Provide the (x, y) coordinate of the cell's center where the given text is located.  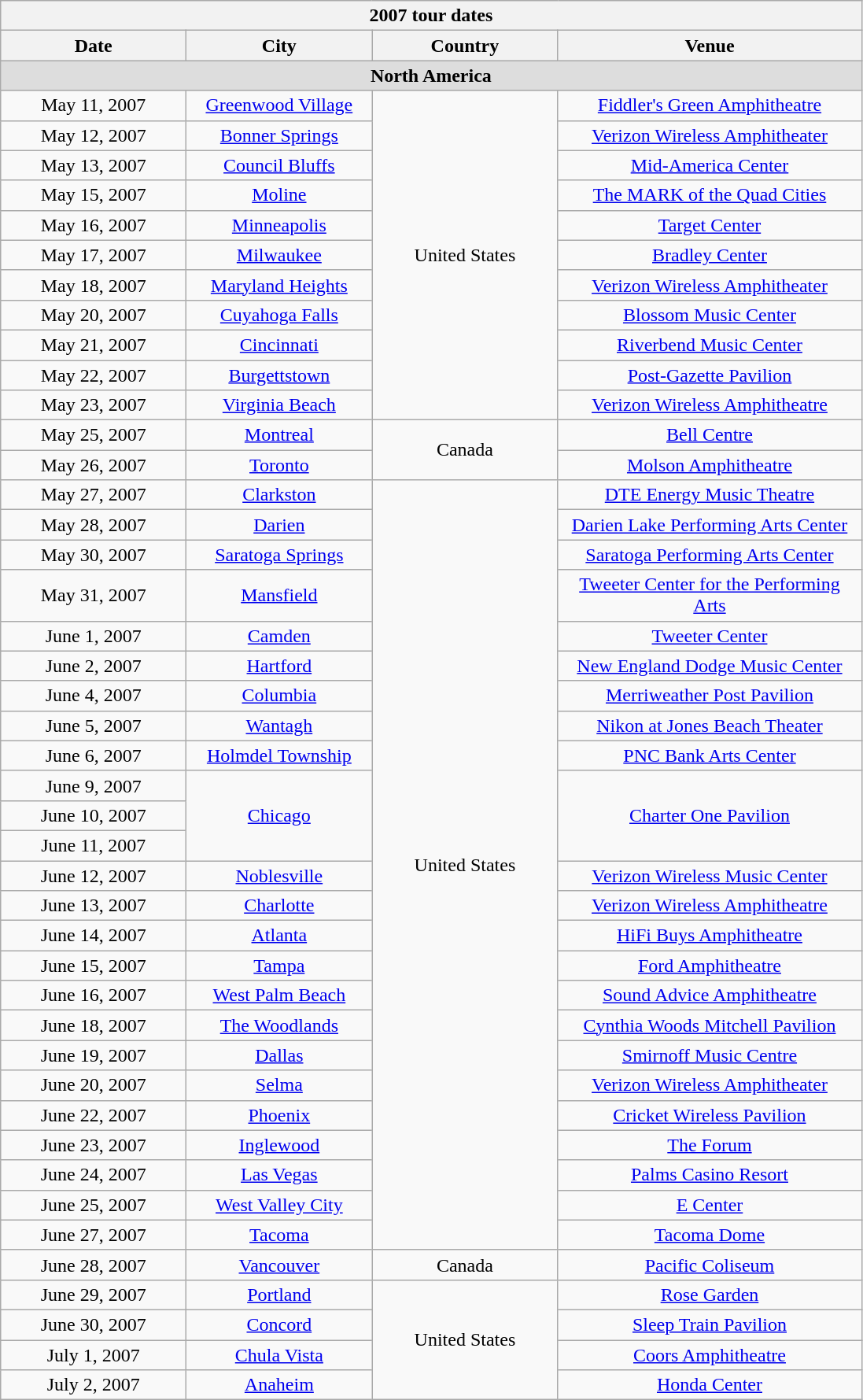
Country (465, 46)
Merriweather Post Pavilion (710, 696)
Cuyahoga Falls (279, 315)
Virginia Beach (279, 405)
Portland (279, 1295)
Clarkston (279, 495)
2007 tour dates (431, 16)
June 18, 2007 (94, 1025)
Holmdel Township (279, 755)
June 14, 2007 (94, 936)
Molson Amphitheatre (710, 465)
May 17, 2007 (94, 255)
Tacoma (279, 1235)
Pacific Coliseum (710, 1265)
Mid-America Center (710, 165)
Verizon Wireless Music Center (710, 876)
Sound Advice Amphitheatre (710, 996)
June 4, 2007 (94, 696)
Selma (279, 1085)
Date (94, 46)
June 30, 2007 (94, 1324)
June 25, 2007 (94, 1205)
Vancouver (279, 1265)
June 19, 2007 (94, 1055)
May 30, 2007 (94, 555)
Chula Vista (279, 1354)
Concord (279, 1324)
June 15, 2007 (94, 966)
DTE Energy Music Theatre (710, 495)
Honda Center (710, 1385)
Montreal (279, 435)
The Woodlands (279, 1025)
Moline (279, 195)
Charter One Pavilion (710, 815)
E Center (710, 1205)
Bradley Center (710, 255)
May 26, 2007 (94, 465)
May 21, 2007 (94, 345)
Chicago (279, 815)
June 28, 2007 (94, 1265)
Inglewood (279, 1145)
Nikon at Jones Beach Theater (710, 726)
Milwaukee (279, 255)
Atlanta (279, 936)
Tweeter Center for the Performing Arts (710, 595)
Wantagh (279, 726)
June 20, 2007 (94, 1085)
Post-Gazette Pavilion (710, 375)
Venue (710, 46)
May 16, 2007 (94, 225)
May 11, 2007 (94, 105)
May 25, 2007 (94, 435)
North America (431, 76)
Saratoga Springs (279, 555)
May 15, 2007 (94, 195)
City (279, 46)
New England Dodge Music Center (710, 666)
West Valley City (279, 1205)
Blossom Music Center (710, 315)
Greenwood Village (279, 105)
Maryland Heights (279, 285)
Cincinnati (279, 345)
Palms Casino Resort (710, 1175)
Bell Centre (710, 435)
June 6, 2007 (94, 755)
June 1, 2007 (94, 636)
June 10, 2007 (94, 815)
June 29, 2007 (94, 1295)
July 2, 2007 (94, 1385)
June 16, 2007 (94, 996)
The MARK of the Quad Cities (710, 195)
Target Center (710, 225)
July 1, 2007 (94, 1354)
June 11, 2007 (94, 845)
May 13, 2007 (94, 165)
The Forum (710, 1145)
Darien Lake Performing Arts Center (710, 525)
June 2, 2007 (94, 666)
Sleep Train Pavilion (710, 1324)
June 22, 2007 (94, 1115)
Darien (279, 525)
Bonner Springs (279, 135)
June 9, 2007 (94, 785)
HiFi Buys Amphitheatre (710, 936)
Phoenix (279, 1115)
Charlotte (279, 906)
June 27, 2007 (94, 1235)
June 24, 2007 (94, 1175)
June 5, 2007 (94, 726)
Toronto (279, 465)
June 12, 2007 (94, 876)
Riverbend Music Center (710, 345)
Coors Amphitheatre (710, 1354)
Tampa (279, 966)
Council Bluffs (279, 165)
Cricket Wireless Pavilion (710, 1115)
May 22, 2007 (94, 375)
June 23, 2007 (94, 1145)
May 31, 2007 (94, 595)
Burgettstown (279, 375)
Camden (279, 636)
Saratoga Performing Arts Center (710, 555)
May 12, 2007 (94, 135)
Columbia (279, 696)
May 18, 2007 (94, 285)
Las Vegas (279, 1175)
Dallas (279, 1055)
Anaheim (279, 1385)
PNC Bank Arts Center (710, 755)
Tacoma Dome (710, 1235)
Rose Garden (710, 1295)
Cynthia Woods Mitchell Pavilion (710, 1025)
May 20, 2007 (94, 315)
Hartford (279, 666)
Smirnoff Music Centre (710, 1055)
May 23, 2007 (94, 405)
Ford Amphitheatre (710, 966)
May 27, 2007 (94, 495)
Fiddler's Green Amphitheatre (710, 105)
Minneapolis (279, 225)
Mansfield (279, 595)
Noblesville (279, 876)
West Palm Beach (279, 996)
June 13, 2007 (94, 906)
May 28, 2007 (94, 525)
Tweeter Center (710, 636)
